Locate the cell with the specified text and output its [X, Y] center coordinate. 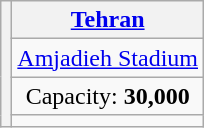
Tehran [108, 20]
Amjadieh Stadium [108, 58]
Capacity: 30,000 [108, 96]
